Scan for the cell matching the given text and deliver its [X, Y] coordinate at center. 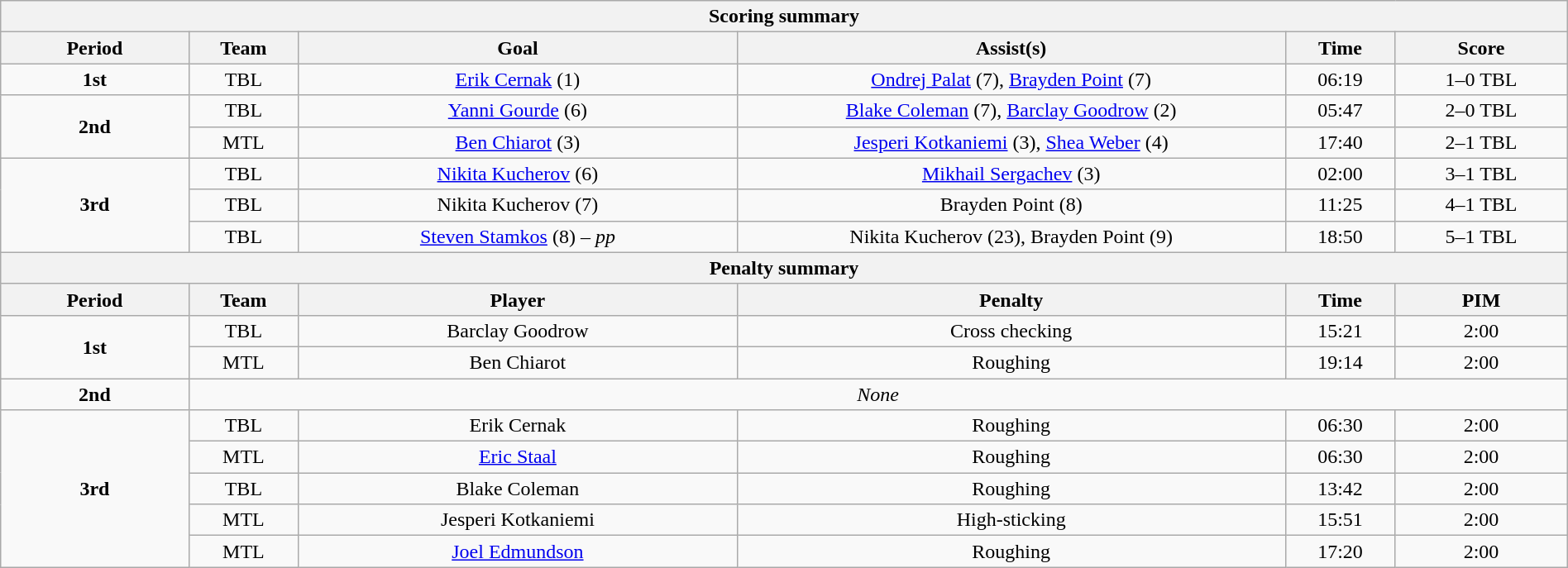
Joel Edmundson [518, 551]
4–1 TBL [1481, 205]
Ondrej Palat (7), Brayden Point (7) [1011, 79]
3–1 TBL [1481, 174]
15:51 [1340, 520]
Erik Cernak (1) [518, 79]
Penalty [1011, 299]
17:20 [1340, 551]
2–1 TBL [1481, 142]
Barclay Goodrow [518, 331]
Brayden Point (8) [1011, 205]
Ben Chiarot [518, 362]
Steven Stamkos (8) – pp [518, 236]
05:47 [1340, 111]
Eric Staal [518, 457]
Jesperi Kotkaniemi [518, 520]
Blake Coleman (7), Barclay Goodrow (2) [1011, 111]
02:00 [1340, 174]
Penalty summary [784, 268]
18:50 [1340, 236]
Nikita Kucherov (6) [518, 174]
Blake Coleman [518, 489]
Score [1481, 48]
Nikita Kucherov (7) [518, 205]
Yanni Gourde (6) [518, 111]
11:25 [1340, 205]
5–1 TBL [1481, 236]
High-sticking [1011, 520]
19:14 [1340, 362]
PIM [1481, 299]
Assist(s) [1011, 48]
Ben Chiarot (3) [518, 142]
15:21 [1340, 331]
Mikhail Sergachev (3) [1011, 174]
None [878, 394]
13:42 [1340, 489]
Nikita Kucherov (23), Brayden Point (9) [1011, 236]
Jesperi Kotkaniemi (3), Shea Weber (4) [1011, 142]
Cross checking [1011, 331]
17:40 [1340, 142]
Goal [518, 48]
Scoring summary [784, 17]
06:19 [1340, 79]
Erik Cernak [518, 426]
Player [518, 299]
2–0 TBL [1481, 111]
1–0 TBL [1481, 79]
